Search for the cell housing the specified text and yield its [X, Y] center coordinate. 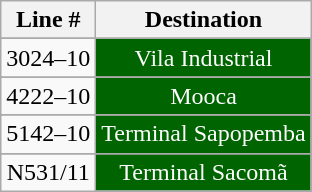
Terminal Sapopemba [204, 134]
Line # [48, 20]
4222–10 [48, 96]
N531/11 [48, 172]
Vila Industrial [204, 58]
Terminal Sacomã [204, 172]
Mooca [204, 96]
3024–10 [48, 58]
5142–10 [48, 134]
Destination [204, 20]
